Find where the given text appears and provide that cell's center as [X, Y] coordinate. 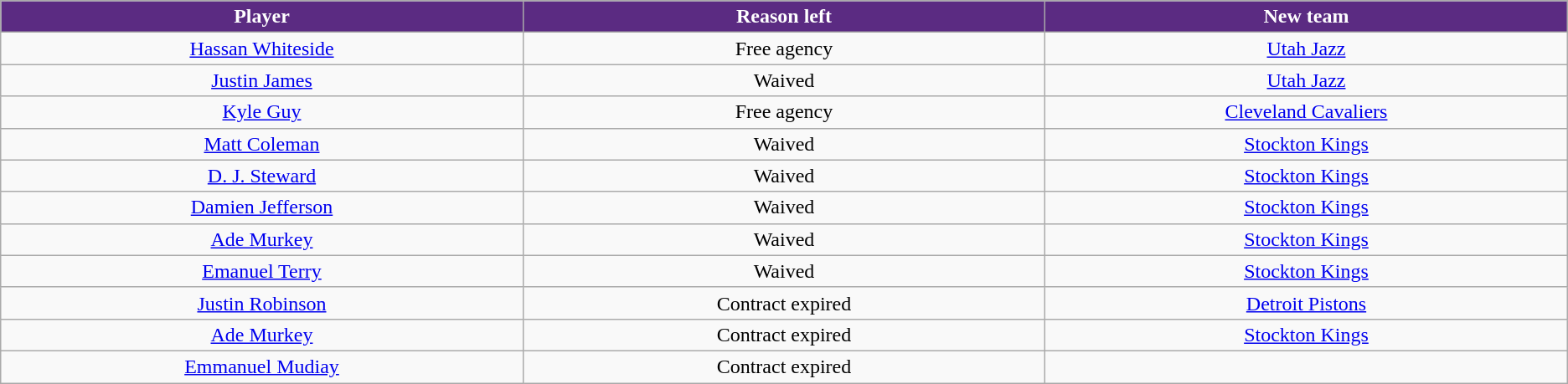
D. J. Steward [261, 176]
Matt Coleman [261, 144]
Emanuel Terry [261, 271]
Kyle Guy [261, 112]
Hassan Whiteside [261, 49]
Justin James [261, 80]
New team [1307, 17]
Detroit Pistons [1307, 303]
Emmanuel Mudiay [261, 366]
Cleveland Cavaliers [1307, 112]
Player [261, 17]
Damien Jefferson [261, 207]
Reason left [784, 17]
Justin Robinson [261, 303]
